Search for the cell housing the specified text and yield its [x, y] center coordinate. 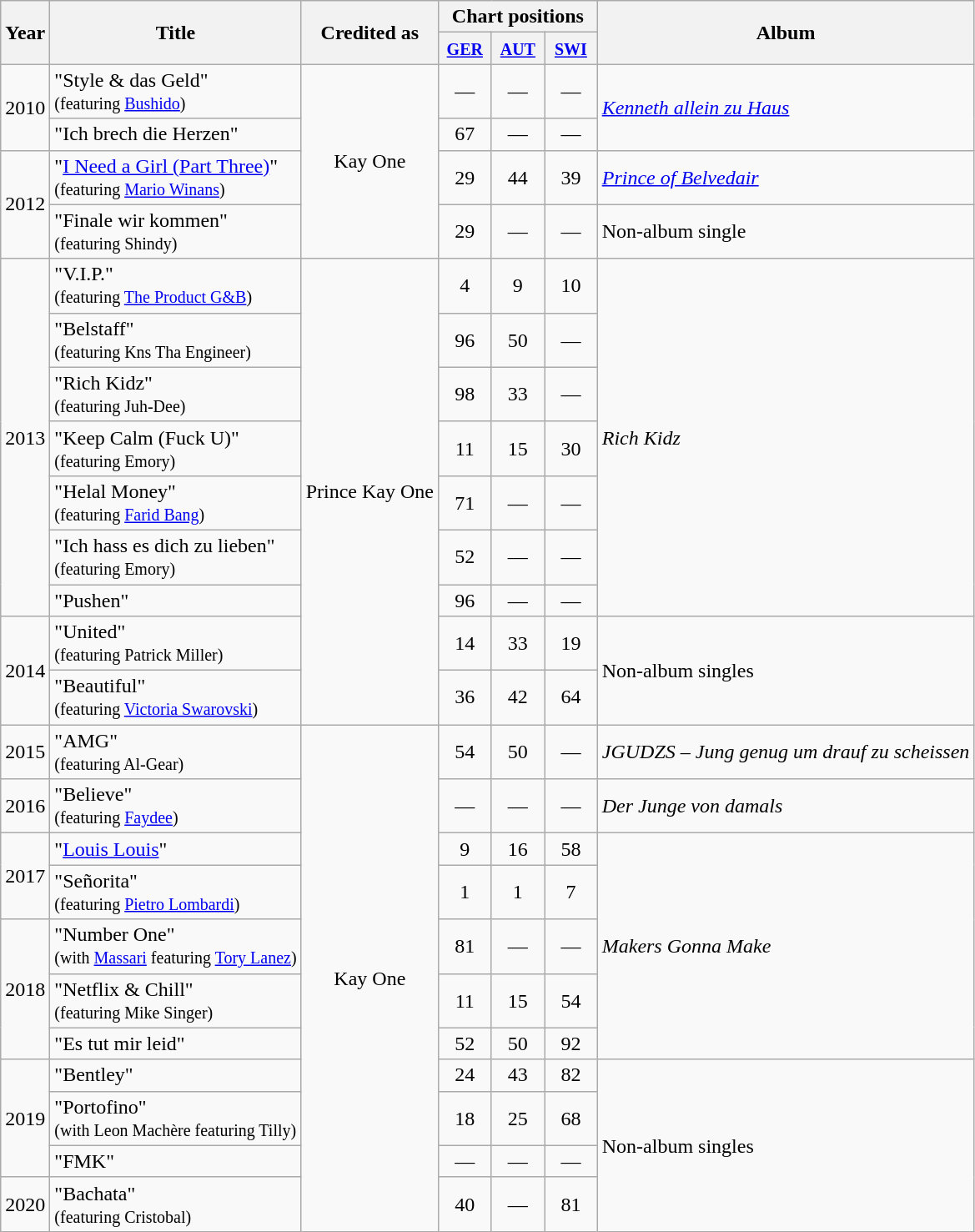
24 [465, 1075]
"Es tut mir leid" [175, 1043]
2010 [25, 107]
Chart positions [519, 17]
"Believe"(featuring Faydee) [175, 806]
4 [465, 285]
10 [571, 285]
58 [571, 849]
"Ich hass es dich zu lieben"(featuring Emory) [175, 557]
"I Need a Girl (Part Three)" (featuring Mario Winans) [175, 177]
"FMK" [175, 1161]
Kenneth allein zu Haus [786, 107]
30 [571, 449]
Rich Kidz [786, 437]
68 [571, 1118]
19 [571, 644]
"Portofino"(with Leon Machère featuring Tilly) [175, 1118]
82 [571, 1075]
2020 [25, 1204]
2014 [25, 671]
Der Junge von damals [786, 806]
"Belstaff"(featuring Kns Tha Engineer) [175, 340]
64 [571, 697]
"Pushen" [175, 600]
67 [465, 134]
2015 [25, 752]
JGUDZS – Jung genug um drauf zu scheissen [786, 752]
Credited as [369, 33]
"Beautiful"(featuring Victoria Swarovski) [175, 697]
39 [571, 177]
92 [571, 1043]
"Louis Louis" [175, 849]
Non-album single [786, 232]
18 [465, 1118]
71 [465, 502]
2013 [25, 437]
7 [571, 893]
"Ich brech die Herzen" [175, 134]
16 [518, 849]
"Netflix & Chill"(featuring Mike Singer) [175, 1001]
2012 [25, 204]
Year [25, 33]
"V.I.P."(featuring The Product G&B) [175, 285]
2016 [25, 806]
Album [786, 33]
44 [518, 177]
"Señorita"(featuring Pietro Lombardi) [175, 893]
Prince Kay One [369, 492]
"Rich Kidz"(featuring Juh-Dee) [175, 394]
"Helal Money"(featuring Farid Bang) [175, 502]
AUT [518, 48]
"Keep Calm (Fuck U)"(featuring Emory) [175, 449]
14 [465, 644]
36 [465, 697]
"AMG"(featuring Al-Gear) [175, 752]
43 [518, 1075]
GER [465, 48]
"Bachata"(featuring Cristobal) [175, 1204]
"United"(featuring Patrick Miller) [175, 644]
SWI [571, 48]
Title [175, 33]
2018 [25, 989]
"Style & das Geld"(featuring Bushido) [175, 92]
25 [518, 1118]
Makers Gonna Make [786, 946]
2017 [25, 876]
98 [465, 394]
"Number One"(with Massari featuring Tory Lanez) [175, 946]
2019 [25, 1118]
Prince of Belvedair [786, 177]
"Bentley" [175, 1075]
42 [518, 697]
"Finale wir kommen"(featuring Shindy) [175, 232]
40 [465, 1204]
